Provide the (x, y) coordinate of the cell's center where the given text is located.  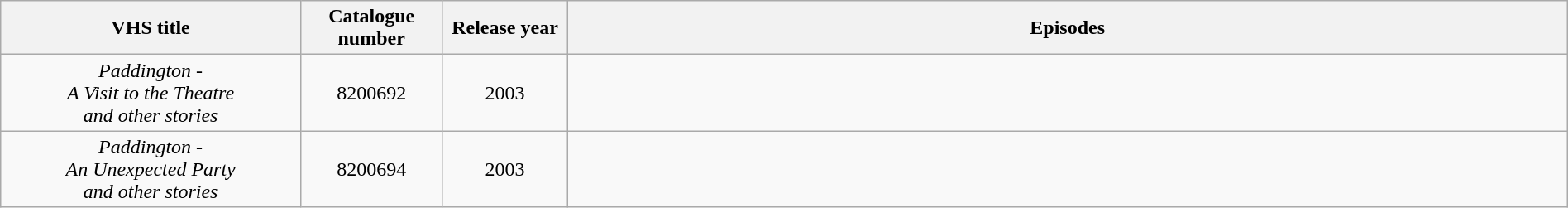
Paddington -An Unexpected Partyand other stories (151, 169)
8200694 (370, 169)
VHS title (151, 28)
Cataloguenumber (370, 28)
Release year (504, 28)
8200692 (370, 93)
Episodes (1067, 28)
Paddington -A Visit to the Theatreand other stories (151, 93)
